Provide the (x, y) coordinate of the cell's center where the given text is located.  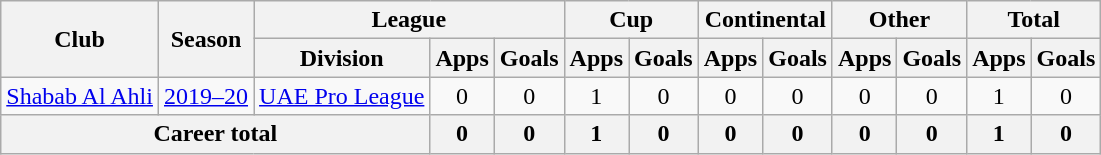
Division (342, 58)
UAE Pro League (342, 96)
League (410, 20)
Total (1034, 20)
2019–20 (206, 96)
Continental (765, 20)
Career total (216, 134)
Cup (631, 20)
Other (899, 20)
Club (80, 39)
Season (206, 39)
Shabab Al Ahli (80, 96)
